For the text-containing cell, return its midpoint in [x, y] coordinate format. 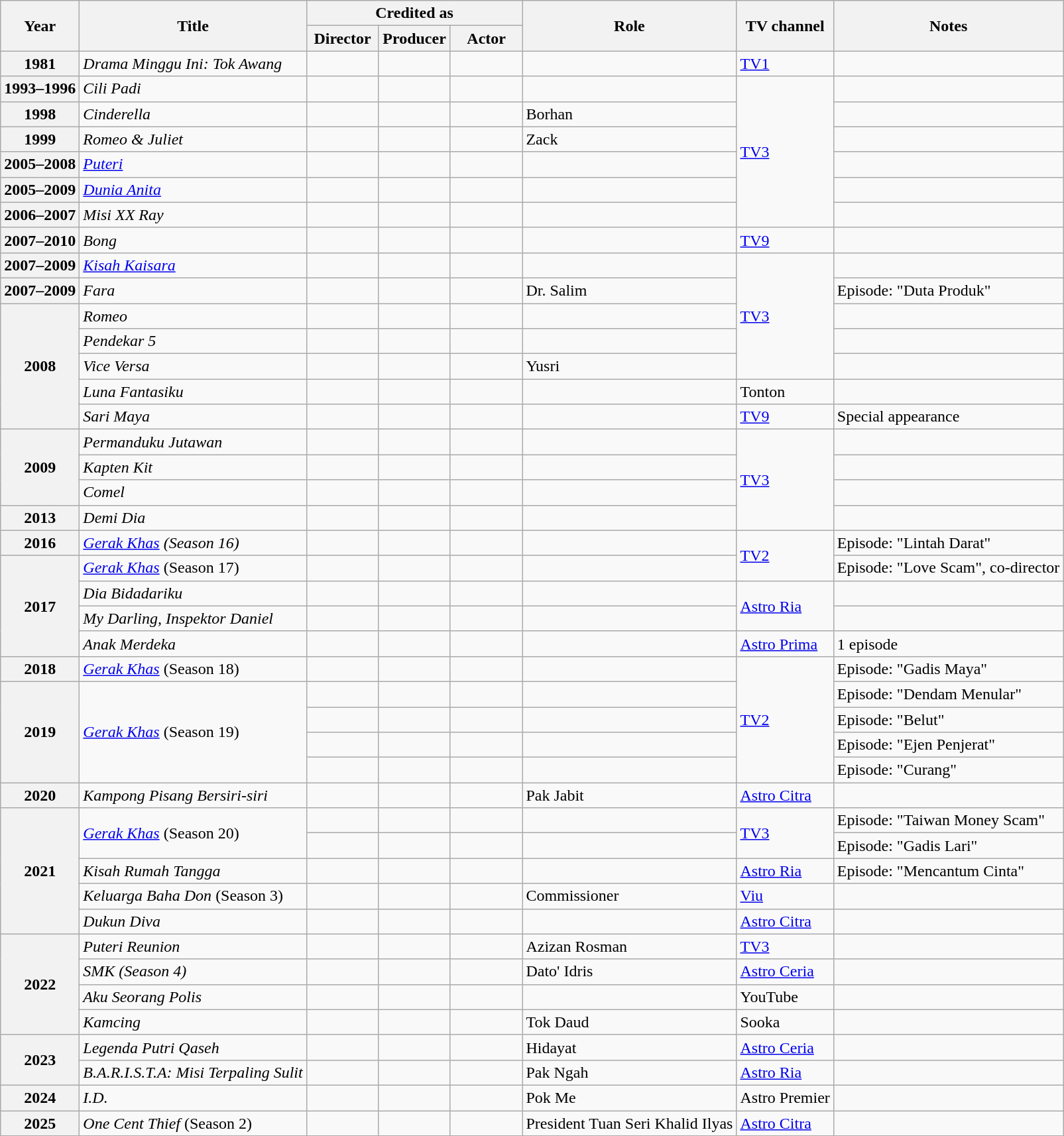
Bong [193, 240]
Aku Seorang Polis [193, 997]
TV channel [785, 26]
2022 [40, 984]
Episode: "Duta Produk" [948, 290]
2019 [40, 732]
President Tuan Seri Khalid Ilyas [630, 1123]
2025 [40, 1123]
Cili Padi [193, 89]
Cinderella [193, 114]
Episode: "Gadis Lari" [948, 846]
Kamcing [193, 1022]
Permanduku Jutawan [193, 442]
Gerak Khas (Season 20) [193, 833]
Gerak Khas (Season 19) [193, 732]
Director [342, 38]
Azizan Rosman [630, 946]
2009 [40, 467]
Zack [630, 139]
Anak Merdeka [193, 644]
Dato' Idris [630, 972]
Title [193, 26]
2021 [40, 871]
Romeo [193, 316]
Comel [193, 492]
Fara [193, 290]
Viu [785, 896]
Astro Prima [785, 644]
Notes [948, 26]
Kisah Rumah Tangga [193, 871]
Demi Dia [193, 518]
One Cent Thief (Season 2) [193, 1123]
Episode: "Taiwan Money Scam" [948, 821]
B.A.R.I.S.T.A: Misi Terpaling Sulit [193, 1072]
Pak Ngah [630, 1072]
Year [40, 26]
Yusri [630, 367]
1981 [40, 64]
2020 [40, 795]
2007–2010 [40, 240]
Episode: "Gadis Maya" [948, 669]
Episode: "Love Scam", co-director [948, 568]
Pak Jabit [630, 795]
2006–2007 [40, 215]
SMK (Season 4) [193, 972]
1993–1996 [40, 89]
Commissioner [630, 896]
Puteri Reunion [193, 946]
1998 [40, 114]
Vice Versa [193, 367]
2024 [40, 1098]
Kisah Kaisara [193, 265]
Borhan [630, 114]
Dunia Anita [193, 190]
Actor [487, 38]
Tok Daud [630, 1022]
Legenda Putri Qaseh [193, 1047]
2018 [40, 669]
Drama Minggu Ini: Tok Awang [193, 64]
Episode: "Mencantum Cinta" [948, 871]
2005–2008 [40, 164]
Sari Maya [193, 417]
Luna Fantasiku [193, 392]
2008 [40, 367]
1 episode [948, 644]
Romeo & Juliet [193, 139]
Gerak Khas (Season 18) [193, 669]
Episode: "Belut" [948, 719]
Tonton [785, 392]
Dr. Salim [630, 290]
Gerak Khas (Season 16) [193, 543]
Dukun Diva [193, 921]
2023 [40, 1060]
Puteri [193, 164]
Episode: "Dendam Menular" [948, 694]
1999 [40, 139]
Astro Premier [785, 1098]
TV1 [785, 64]
Episode: "Ejen Penjerat" [948, 745]
Pendekar 5 [193, 341]
Kampong Pisang Bersiri-siri [193, 795]
Misi XX Ray [193, 215]
YouTube [785, 997]
Special appearance [948, 417]
Kapten Kit [193, 467]
2013 [40, 518]
2017 [40, 606]
2005–2009 [40, 190]
Dia Bidadariku [193, 593]
Keluarga Baha Don (Season 3) [193, 896]
I.D. [193, 1098]
Episode: "Curang" [948, 770]
Credited as [414, 13]
My Darling, Inspektor Daniel [193, 618]
2016 [40, 543]
Sooka [785, 1022]
Gerak Khas (Season 17) [193, 568]
Producer [415, 38]
Hidayat [630, 1047]
Episode: "Lintah Darat" [948, 543]
Pok Me [630, 1098]
Role [630, 26]
